Find where the given text appears and provide that cell's center as (x, y) coordinate. 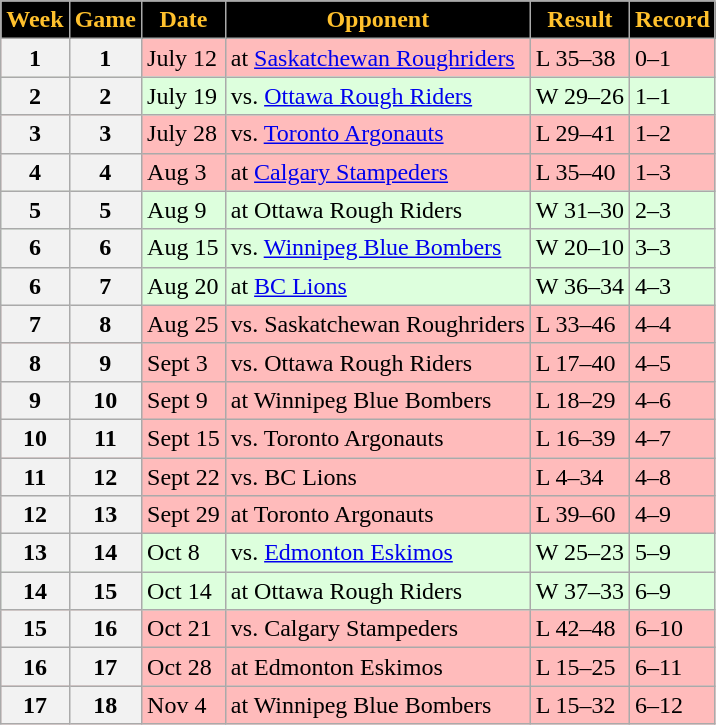
July 12 (184, 58)
July 28 (184, 134)
Sept 3 (184, 362)
L 29–41 (580, 134)
at Edmonton Eskimos (378, 667)
W 25–23 (580, 553)
L 16–39 (580, 438)
Sept 22 (184, 477)
Result (580, 20)
at Calgary Stampeders (378, 172)
L 4–34 (580, 477)
0–1 (673, 58)
W 36–34 (580, 286)
L 39–60 (580, 515)
6–9 (673, 591)
vs. Winnipeg Blue Bombers (378, 248)
Aug 15 (184, 248)
at BC Lions (378, 286)
Aug 3 (184, 172)
1–2 (673, 134)
Aug 25 (184, 324)
Sept 9 (184, 400)
W 29–26 (580, 96)
6–12 (673, 705)
2–3 (673, 210)
3–3 (673, 248)
1–1 (673, 96)
Aug 9 (184, 210)
Week (35, 20)
6–11 (673, 667)
L 42–48 (580, 629)
July 19 (184, 96)
4–9 (673, 515)
Sept 29 (184, 515)
Oct 14 (184, 591)
L 15–25 (580, 667)
4–6 (673, 400)
Aug 20 (184, 286)
L 15–32 (580, 705)
W 31–30 (580, 210)
Oct 21 (184, 629)
L 35–40 (580, 172)
Game (105, 20)
L 17–40 (580, 362)
L 18–29 (580, 400)
5–9 (673, 553)
vs. Edmonton Eskimos (378, 553)
4–8 (673, 477)
4–4 (673, 324)
Date (184, 20)
Oct 28 (184, 667)
18 (105, 705)
4–5 (673, 362)
at Saskatchewan Roughriders (378, 58)
4–7 (673, 438)
at Toronto Argonauts (378, 515)
vs. BC Lions (378, 477)
L 33–46 (580, 324)
1–3 (673, 172)
Sept 15 (184, 438)
6–10 (673, 629)
W 20–10 (580, 248)
L 35–38 (580, 58)
4–3 (673, 286)
vs. Saskatchewan Roughriders (378, 324)
Record (673, 20)
W 37–33 (580, 591)
Opponent (378, 20)
vs. Calgary Stampeders (378, 629)
Oct 8 (184, 553)
Nov 4 (184, 705)
